Output the (x, y) coordinate of the center of the cell containing the given text.  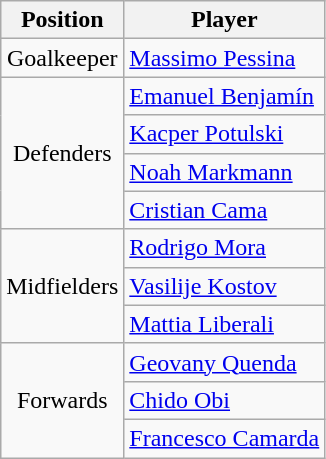
Cristian Cama (224, 210)
Chido Obi (224, 400)
Defenders (62, 153)
Kacper Potulski (224, 134)
Rodrigo Mora (224, 248)
Mattia Liberali (224, 324)
Player (224, 20)
Midfielders (62, 286)
Francesco Camarda (224, 438)
Vasilije Kostov (224, 286)
Position (62, 20)
Massimo Pessina (224, 58)
Forwards (62, 400)
Geovany Quenda (224, 362)
Goalkeeper (62, 58)
Noah Markmann (224, 172)
Emanuel Benjamín (224, 96)
